Scan for the cell matching the given text and deliver its [X, Y] coordinate at center. 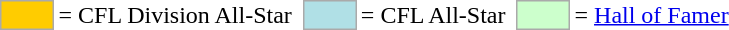
= CFL All-Star [433, 15]
= CFL Division All-Star [175, 15]
